Scan for the cell matching the given text and deliver its (x, y) coordinate at center. 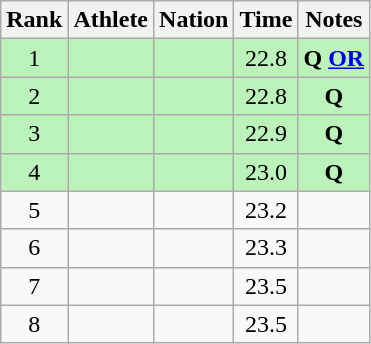
23.2 (266, 210)
2 (34, 96)
Rank (34, 20)
6 (34, 248)
Nation (194, 20)
1 (34, 58)
22.9 (266, 134)
3 (34, 134)
7 (34, 286)
23.3 (266, 248)
8 (34, 324)
Q OR (334, 58)
Time (266, 20)
Athlete (111, 20)
4 (34, 172)
5 (34, 210)
23.0 (266, 172)
Notes (334, 20)
